From the cell containing the given text, extract its center point as (X, Y) coordinate. 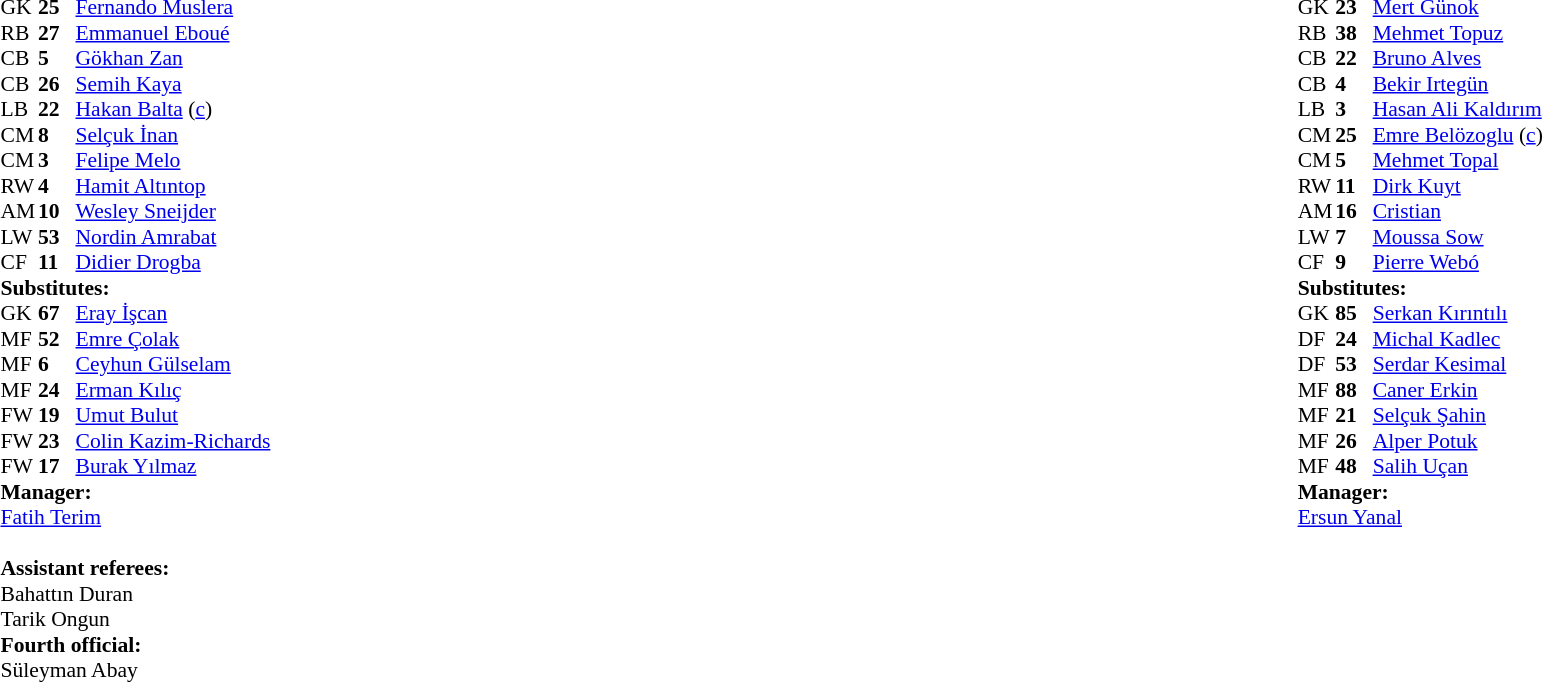
23 (57, 441)
Manager: (135, 492)
Eray İşcan (174, 313)
Burak Yılmaz (174, 467)
17 (57, 467)
Colin Kazim-Richards (174, 441)
27 (57, 33)
38 (1354, 33)
Hamit Altıntop (174, 186)
88 (1354, 390)
Wesley Sneijder (174, 211)
Selçuk İnan (174, 135)
25 (1354, 135)
Emmanuel Eboué (174, 33)
10 (57, 211)
Semih Kaya (174, 84)
85 (1354, 313)
7 (1354, 237)
Fatih TerimAssistant referees:Bahattın DuranTarik Ongun Fourth official:Süleyman Abay (135, 593)
Gökhan Zan (174, 59)
19 (57, 415)
Emre Çolak (174, 339)
Didier Drogba (174, 263)
21 (1354, 415)
48 (1354, 467)
Erman Kılıç (174, 390)
52 (57, 339)
Felipe Melo (174, 161)
Nordin Amrabat (174, 237)
Umut Bulut (174, 415)
8 (57, 135)
16 (1354, 211)
Hakan Balta (c) (174, 109)
6 (57, 365)
Substitutes: (135, 288)
9 (1354, 263)
67 (57, 313)
Ceyhun Gülselam (174, 365)
